Provide the (x, y) coordinate of the cell's center where the given text is located.  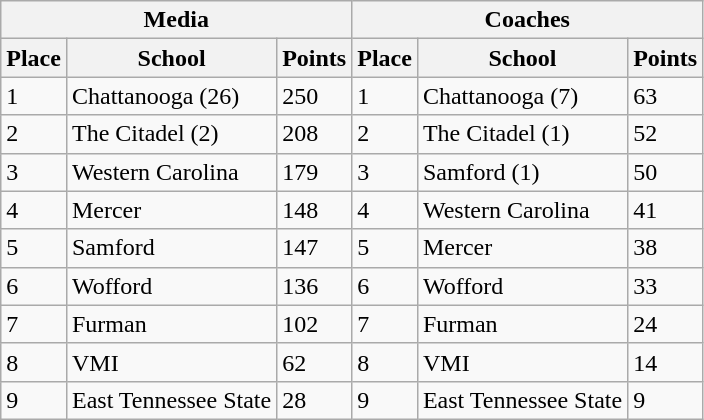
24 (666, 324)
52 (666, 134)
102 (314, 324)
Chattanooga (26) (171, 96)
28 (314, 400)
Media (176, 20)
179 (314, 172)
63 (666, 96)
147 (314, 248)
The Citadel (1) (522, 134)
41 (666, 210)
250 (314, 96)
Coaches (528, 20)
208 (314, 134)
14 (666, 362)
136 (314, 286)
Chattanooga (7) (522, 96)
The Citadel (2) (171, 134)
33 (666, 286)
62 (314, 362)
38 (666, 248)
50 (666, 172)
Samford (171, 248)
Samford (1) (522, 172)
148 (314, 210)
